For the text-containing cell, return its midpoint in (X, Y) coordinate format. 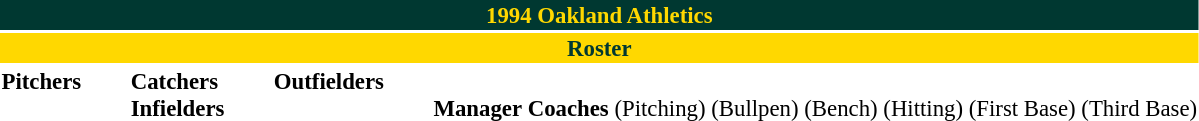
1994 Oakland Athletics (600, 15)
Roster (600, 48)
